Search for the cell housing the specified text and yield its [X, Y] center coordinate. 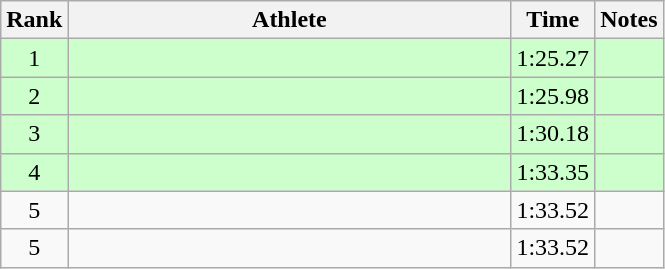
1:25.27 [553, 58]
Notes [629, 20]
Rank [34, 20]
Athlete [290, 20]
1 [34, 58]
1:30.18 [553, 134]
1:33.35 [553, 172]
3 [34, 134]
4 [34, 172]
2 [34, 96]
1:25.98 [553, 96]
Time [553, 20]
